Return (X, Y) of the center of cell containing provided text 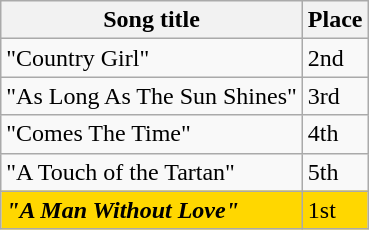
"A Touch of the Tartan" (152, 172)
"Country Girl" (152, 58)
"A Man Without Love" (152, 210)
1st (335, 210)
"As Long As The Sun Shines" (152, 96)
2nd (335, 58)
Song title (152, 20)
4th (335, 134)
Place (335, 20)
5th (335, 172)
3rd (335, 96)
"Comes The Time" (152, 134)
